Detect which cell encompasses the target text, then output its (x, y) center coordinate. 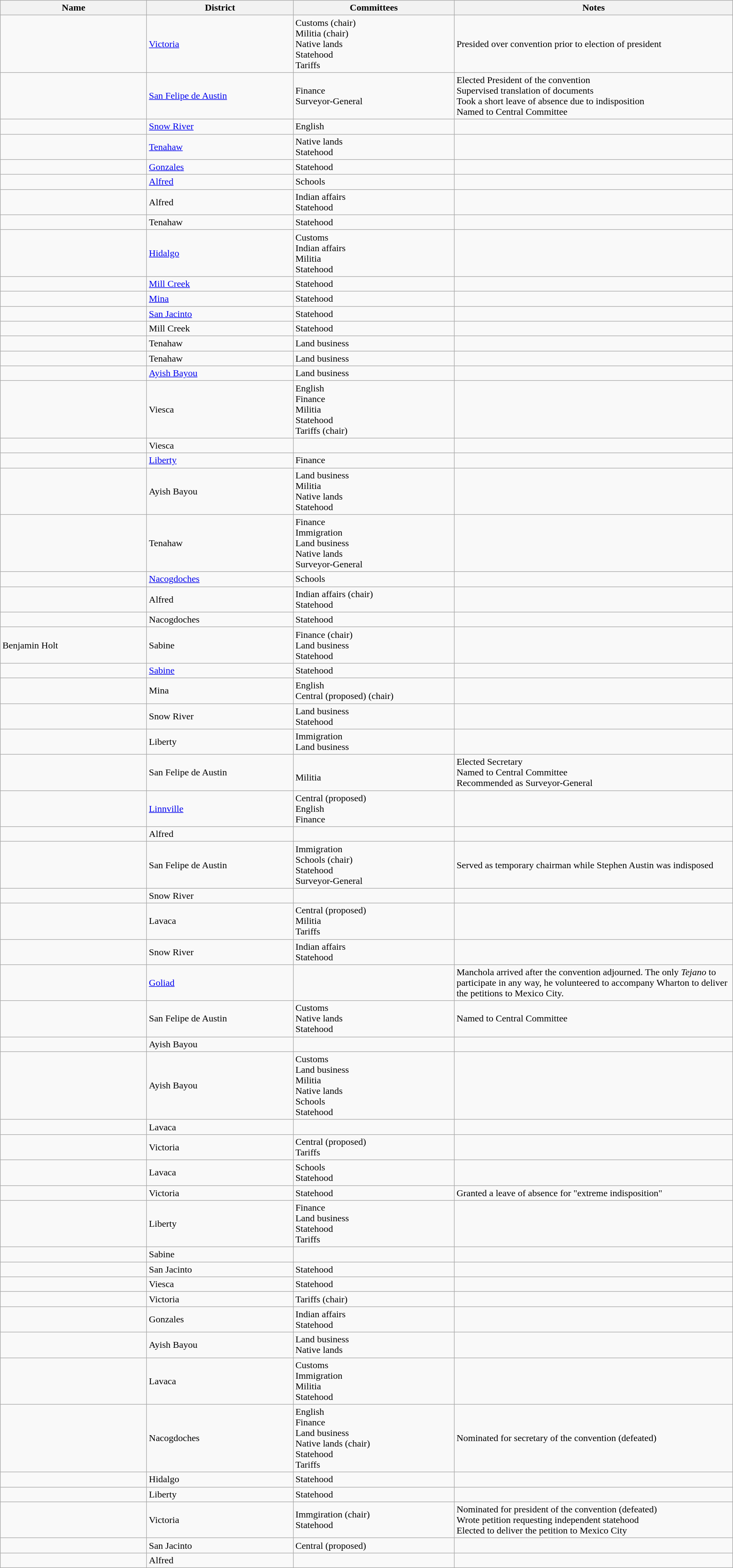
Presided over convention prior to election of president (594, 44)
Name (74, 8)
Central (proposed)EnglishFinance (374, 809)
CustomsNative landsStatehood (374, 1019)
FinanceLand businessStatehoodTariffs (374, 1224)
Goliad (220, 983)
Named to Central Committee (594, 1019)
Benjamin Holt (74, 645)
Militia (374, 773)
CustomsIndian affairsMilitiaStatehood (374, 253)
Central (proposed) (374, 1545)
CustomsImmigrationMilitiaStatehood (374, 1381)
Nominated for secretary of the convention (defeated) (594, 1438)
CustomsLand businessMilitiaNative landsSchoolsStatehood (374, 1085)
Finance (chair)Land businessStatehood (374, 645)
ImmigrationSchools (chair)StatehoodSurveyor-General (374, 865)
ImmigrationLand business (374, 742)
Linnville (220, 809)
Tariffs (chair) (374, 1299)
Notes (594, 8)
Land businessNative lands (374, 1345)
Customs (chair)Militia (chair)Native landsStatehoodTariffs (374, 44)
Native landsStatehood (374, 147)
Nominated for president of the convention (defeated)Wrote petition requesting independent statehoodElected to deliver the petition to Mexico City (594, 1520)
EnglishCentral (proposed) (chair) (374, 690)
Land businessMilitiaNative landsStatehood (374, 491)
Committees (374, 8)
EnglishFinanceLand businessNative lands (chair)StatehoodTariffs (374, 1438)
Served as temporary chairman while Stephen Austin was indisposed (594, 865)
Finance (374, 460)
Central (proposed)Tariffs (374, 1147)
Elected SecretaryNamed to Central CommitteeRecommended as Surveyor-General (594, 773)
Granted a leave of absence for "extreme indisposition" (594, 1193)
English (374, 127)
FinanceImmigrationLand businessNative landsSurveyor-General (374, 543)
Land businessStatehood (374, 716)
District (220, 8)
Indian affairs (chair)Statehood (374, 599)
FinanceSurveyor-General (374, 96)
SchoolsStatehood (374, 1172)
Elected President of the conventionSupervised translation of documentsTook a short leave of absence due to indispositionNamed to Central Committee (594, 96)
Immgiration (chair)Statehood (374, 1520)
EnglishFinanceMilitiaStatehoodTariffs (chair) (374, 409)
Central (proposed)MilitiaTariffs (374, 921)
